Determine the (X, Y) coordinate at the center of the cell enclosing the given text.  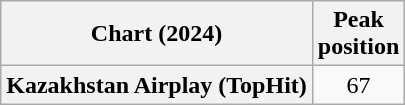
67 (358, 85)
Chart (2024) (157, 34)
Kazakhstan Airplay (TopHit) (157, 85)
Peakposition (358, 34)
